Determine the [X, Y] coordinate at the center of the cell enclosing the given text.  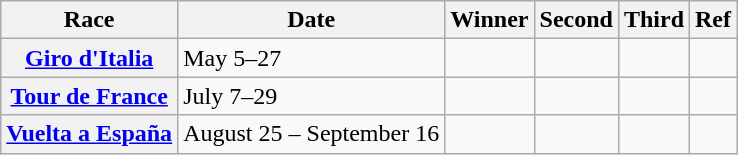
Tour de France [90, 96]
Second [576, 20]
July 7–29 [312, 96]
May 5–27 [312, 58]
Winner [490, 20]
Ref [714, 20]
Vuelta a España [90, 134]
August 25 – September 16 [312, 134]
Race [90, 20]
Giro d'Italia [90, 58]
Third [654, 20]
Date [312, 20]
